Scan for the cell matching the given text and deliver its (X, Y) coordinate at center. 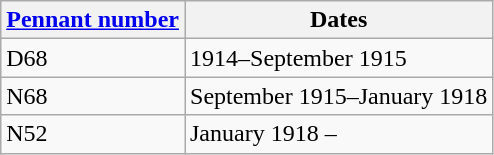
N68 (93, 96)
1914–September 1915 (338, 58)
September 1915–January 1918 (338, 96)
Dates (338, 20)
January 1918 – (338, 134)
D68 (93, 58)
N52 (93, 134)
Pennant number (93, 20)
